Output the [X, Y] coordinate of the center of the cell containing the given text.  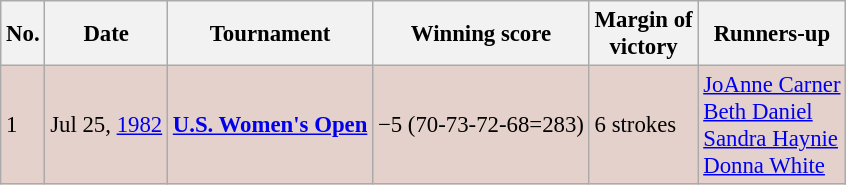
6 strokes [644, 126]
JoAnne Carner Beth Daniel Sandra Haynie Donna White [772, 126]
Winning score [482, 34]
U.S. Women's Open [270, 126]
Margin ofvictory [644, 34]
Date [106, 34]
No. [23, 34]
−5 (70-73-72-68=283) [482, 126]
1 [23, 126]
Tournament [270, 34]
Runners-up [772, 34]
Jul 25, 1982 [106, 126]
